Output the (X, Y) coordinate of the center of the cell containing the given text.  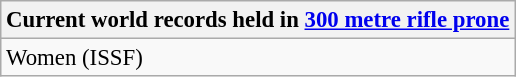
Current world records held in 300 metre rifle prone (258, 20)
Women (ISSF) (258, 58)
